Capture the cell that displays the provided text and extract its (X, Y) central coordinate. 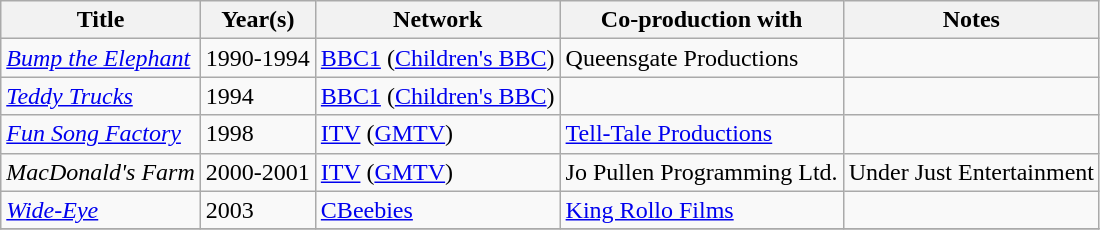
CBeebies (438, 210)
Under Just Entertainment (971, 172)
Bump the Elephant (101, 58)
Title (101, 20)
Notes (971, 20)
Fun Song Factory (101, 134)
Network (438, 20)
Wide-Eye (101, 210)
2003 (258, 210)
Year(s) (258, 20)
Jo Pullen Programming Ltd. (702, 172)
Tell-Tale Productions (702, 134)
Queensgate Productions (702, 58)
2000-2001 (258, 172)
1998 (258, 134)
King Rollo Films (702, 210)
Co-production with (702, 20)
Teddy Trucks (101, 96)
MacDonald's Farm (101, 172)
1990-1994 (258, 58)
1994 (258, 96)
